Provide the (x, y) coordinate of the cell's center where the given text is located.  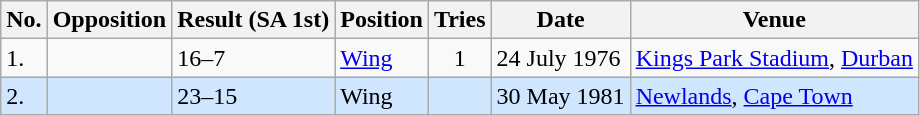
23–15 (254, 96)
1. (24, 58)
Opposition (109, 20)
24 July 1976 (560, 58)
No. (24, 20)
30 May 1981 (560, 96)
Tries (460, 20)
Result (SA 1st) (254, 20)
Position (382, 20)
Kings Park Stadium, Durban (774, 58)
Venue (774, 20)
16–7 (254, 58)
Date (560, 20)
1 (460, 58)
2. (24, 96)
Newlands, Cape Town (774, 96)
